Output the (x, y) coordinate of the center of the cell containing the given text.  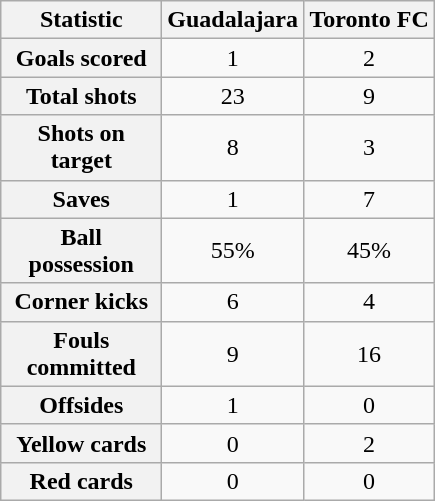
Fouls committed (82, 354)
4 (370, 302)
Total shots (82, 96)
Guadalajara (233, 20)
8 (233, 148)
Toronto FC (370, 20)
Offsides (82, 405)
23 (233, 96)
Saves (82, 199)
Corner kicks (82, 302)
Goals scored (82, 58)
3 (370, 148)
Statistic (82, 20)
55% (233, 250)
Ball possession (82, 250)
16 (370, 354)
6 (233, 302)
Yellow cards (82, 443)
45% (370, 250)
7 (370, 199)
Red cards (82, 481)
Shots on target (82, 148)
